Detect which cell encompasses the target text, then output its [X, Y] center coordinate. 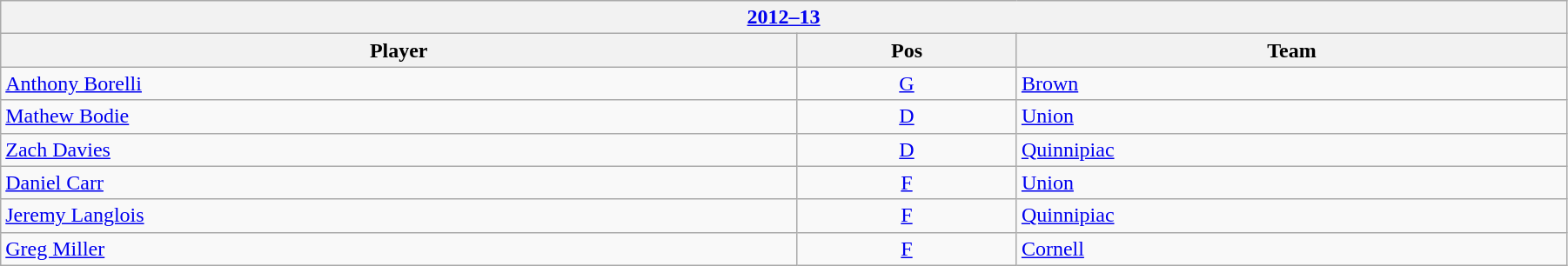
2012–13 [784, 17]
Anthony Borelli [399, 83]
Jeremy Langlois [399, 216]
Pos [907, 50]
G [907, 83]
Team [1291, 50]
Mathew Bodie [399, 116]
Zach Davies [399, 150]
Cornell [1291, 249]
Greg Miller [399, 249]
Player [399, 50]
Brown [1291, 83]
Daniel Carr [399, 183]
